Provide the [x, y] coordinate of the cell's center where the given text is located.  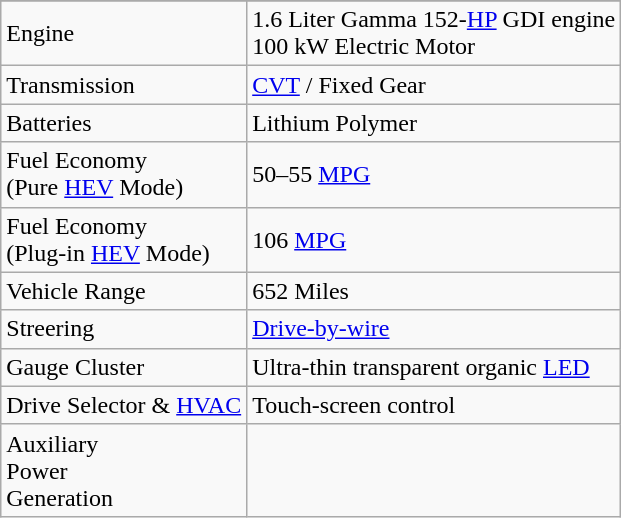
Engine [124, 34]
Transmission [124, 85]
Gauge Cluster [124, 367]
Streering [124, 329]
Drive Selector & HVAC [124, 405]
Batteries [124, 123]
1.6 Liter Gamma 152-HP GDI engine100 kW Electric Motor [434, 34]
AuxiliaryPowerGeneration [124, 470]
106 MPG [434, 240]
Lithium Polymer [434, 123]
Fuel Economy(Pure HEV Mode) [124, 174]
Touch-screen control [434, 405]
CVT / Fixed Gear [434, 85]
Drive-by-wire [434, 329]
652 Miles [434, 291]
50–55 MPG [434, 174]
Vehicle Range [124, 291]
Ultra-thin transparent organic LED [434, 367]
Fuel Economy(Plug-in HEV Mode) [124, 240]
